Search for the cell housing the specified text and yield its [X, Y] center coordinate. 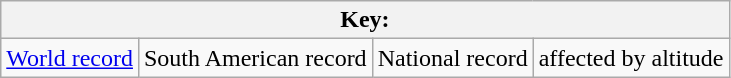
Key: [365, 20]
National record [452, 58]
affected by altitude [631, 58]
South American record [255, 58]
World record [70, 58]
